Locate the cell with the specified text and output its [X, Y] center coordinate. 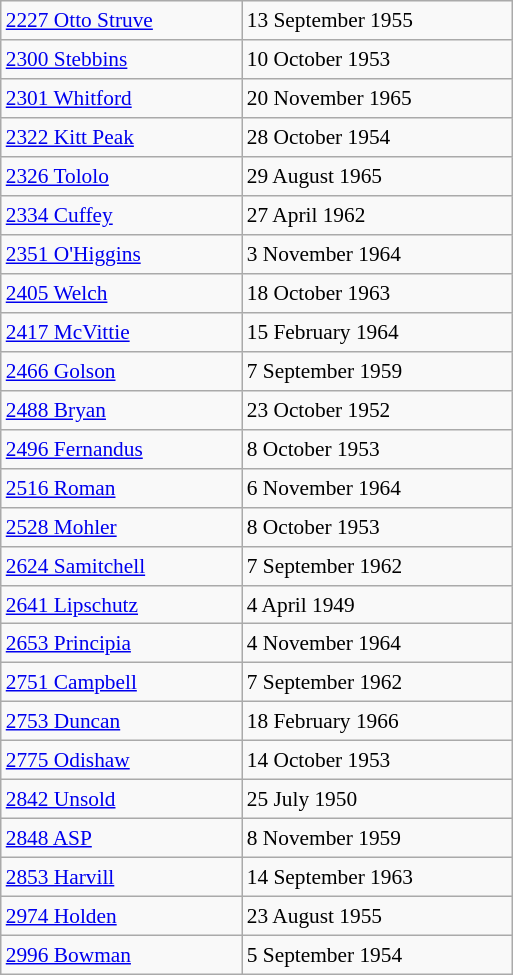
27 April 1962 [377, 216]
2753 Duncan [122, 722]
2488 Bryan [122, 410]
2405 Welch [122, 294]
2974 Holden [122, 916]
18 October 1963 [377, 294]
2417 McVittie [122, 332]
14 September 1963 [377, 878]
23 August 1955 [377, 916]
2326 Tololo [122, 176]
4 April 1949 [377, 604]
10 October 1953 [377, 60]
2641 Lipschutz [122, 604]
14 October 1953 [377, 760]
4 November 1964 [377, 644]
25 July 1950 [377, 800]
3 November 1964 [377, 254]
2775 Odishaw [122, 760]
2848 ASP [122, 838]
2516 Roman [122, 488]
15 February 1964 [377, 332]
20 November 1965 [377, 98]
2624 Samitchell [122, 566]
7 September 1959 [377, 370]
2301 Whitford [122, 98]
2751 Campbell [122, 682]
2842 Unsold [122, 800]
2334 Cuffey [122, 216]
2227 Otto Struve [122, 20]
2466 Golson [122, 370]
29 August 1965 [377, 176]
5 September 1954 [377, 954]
2496 Fernandus [122, 448]
2528 Mohler [122, 526]
23 October 1952 [377, 410]
6 November 1964 [377, 488]
8 November 1959 [377, 838]
18 February 1966 [377, 722]
13 September 1955 [377, 20]
2351 O'Higgins [122, 254]
2853 Harvill [122, 878]
2653 Principia [122, 644]
2996 Bowman [122, 954]
2300 Stebbins [122, 60]
28 October 1954 [377, 138]
2322 Kitt Peak [122, 138]
